Provide the (X, Y) coordinate of the cell's center where the given text is located.  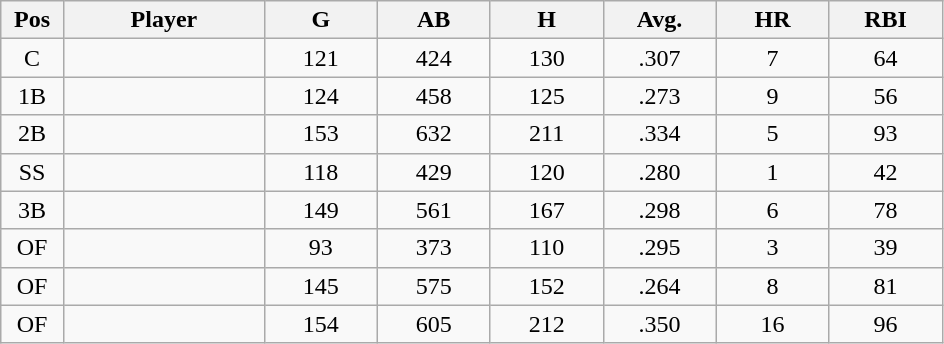
632 (434, 134)
124 (320, 96)
9 (772, 96)
110 (546, 248)
Pos (32, 20)
212 (546, 324)
429 (434, 172)
3 (772, 248)
2B (32, 134)
.273 (660, 96)
RBI (886, 20)
.280 (660, 172)
5 (772, 134)
605 (434, 324)
.350 (660, 324)
145 (320, 286)
3B (32, 210)
42 (886, 172)
118 (320, 172)
SS (32, 172)
.334 (660, 134)
.298 (660, 210)
HR (772, 20)
H (546, 20)
7 (772, 58)
130 (546, 58)
424 (434, 58)
Player (164, 20)
C (32, 58)
8 (772, 286)
153 (320, 134)
373 (434, 248)
211 (546, 134)
458 (434, 96)
AB (434, 20)
121 (320, 58)
167 (546, 210)
154 (320, 324)
561 (434, 210)
120 (546, 172)
.264 (660, 286)
152 (546, 286)
16 (772, 324)
56 (886, 96)
125 (546, 96)
Avg. (660, 20)
6 (772, 210)
.295 (660, 248)
81 (886, 286)
96 (886, 324)
.307 (660, 58)
39 (886, 248)
G (320, 20)
149 (320, 210)
78 (886, 210)
1 (772, 172)
1B (32, 96)
575 (434, 286)
64 (886, 58)
